Identify which cell holds the provided text, then report its [X, Y] central coordinate. 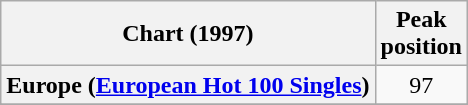
Europe (European Hot 100 Singles) [188, 85]
Peakposition [421, 34]
97 [421, 85]
Chart (1997) [188, 34]
